Provide the (x, y) coordinate of the cell's center where the given text is located.  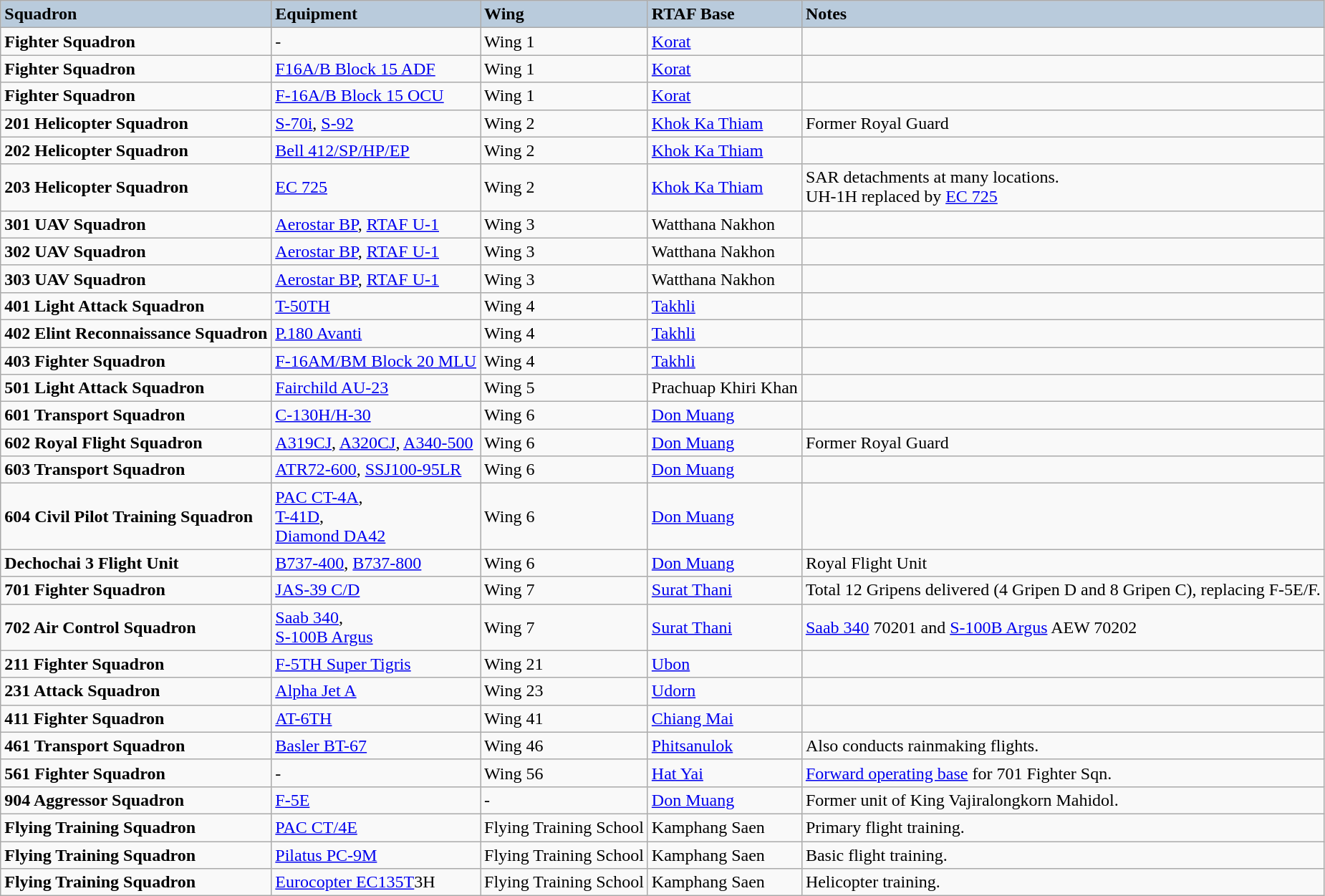
Ubon (725, 664)
JAS-39 C/D (376, 590)
401 Light Attack Squadron (136, 306)
F-5E (376, 800)
EC 725 (376, 188)
PAC CT/4E (376, 827)
Notes (1063, 14)
F-16AM/BM Block 20 MLU (376, 360)
Basic flight training. (1063, 854)
Pilatus PC-9M (376, 854)
Basler BT-67 (376, 746)
P.180 Avanti (376, 333)
Chiang Mai (725, 718)
F16A/B Block 15 ADF (376, 69)
C-130H/H-30 (376, 415)
Wing 46 (564, 746)
702 Air Control Squadron (136, 627)
202 Helicopter Squadron (136, 150)
Hat Yai (725, 773)
Primary flight training. (1063, 827)
461 Transport Squadron (136, 746)
Total 12 Gripens delivered (4 Gripen D and 8 Gripen C), replacing F-5E/F. (1063, 590)
561 Fighter Squadron (136, 773)
301 UAV Squadron (136, 224)
Saab 340 70201 and S-100B Argus AEW 70202 (1063, 627)
701 Fighter Squadron (136, 590)
AT-6TH (376, 718)
Bell 412/SP/HP/EP (376, 150)
Wing 56 (564, 773)
602 Royal Flight Squadron (136, 443)
203 Helicopter Squadron (136, 188)
302 UAV Squadron (136, 251)
S-70i, S-92 (376, 123)
Equipment (376, 14)
Wing 5 (564, 388)
Wing 41 (564, 718)
Alpha Jet A (376, 691)
Dechochai 3 Flight Unit (136, 563)
F-5TH Super Tigris (376, 664)
411 Fighter Squadron (136, 718)
RTAF Base (725, 14)
Udorn (725, 691)
303 UAV Squadron (136, 279)
904 Aggressor Squadron (136, 800)
603 Transport Squadron (136, 470)
Wing (564, 14)
F-16A/B Block 15 OCU (376, 96)
211 Fighter Squadron (136, 664)
231 Attack Squadron (136, 691)
Wing 21 (564, 664)
Helicopter training. (1063, 882)
Former unit of King Vajiralongkorn Mahidol. (1063, 800)
PAC CT-4A, T-41D, Diamond DA42 (376, 516)
A319CJ, A320CJ, A340-500 (376, 443)
604 Civil Pilot Training Squadron (136, 516)
Eurocopter EC135T3H (376, 882)
402 Elint Reconnaissance Squadron (136, 333)
201 Helicopter Squadron (136, 123)
403 Fighter Squadron (136, 360)
Phitsanulok (725, 746)
Fairchild AU-23 (376, 388)
ATR72-600, SSJ100-95LR (376, 470)
B737-400, B737-800 (376, 563)
501 Light Attack Squadron (136, 388)
Royal Flight Unit (1063, 563)
Saab 340,S-100B Argus (376, 627)
Squadron (136, 14)
Forward operating base for 701 Fighter Sqn. (1063, 773)
T-50TH (376, 306)
Wing 23 (564, 691)
Also conducts rainmaking flights. (1063, 746)
SAR detachments at many locations.UH-1H replaced by EC 725 (1063, 188)
601 Transport Squadron (136, 415)
Prachuap Khiri Khan (725, 388)
